Return (x, y) of the center of cell containing provided text 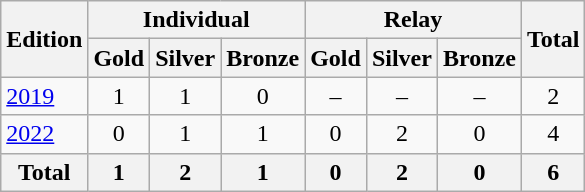
2019 (44, 96)
Individual (196, 20)
6 (553, 172)
Edition (44, 39)
4 (553, 134)
2022 (44, 134)
Relay (414, 20)
